Output the [x, y] coordinate of the center of the cell containing the given text.  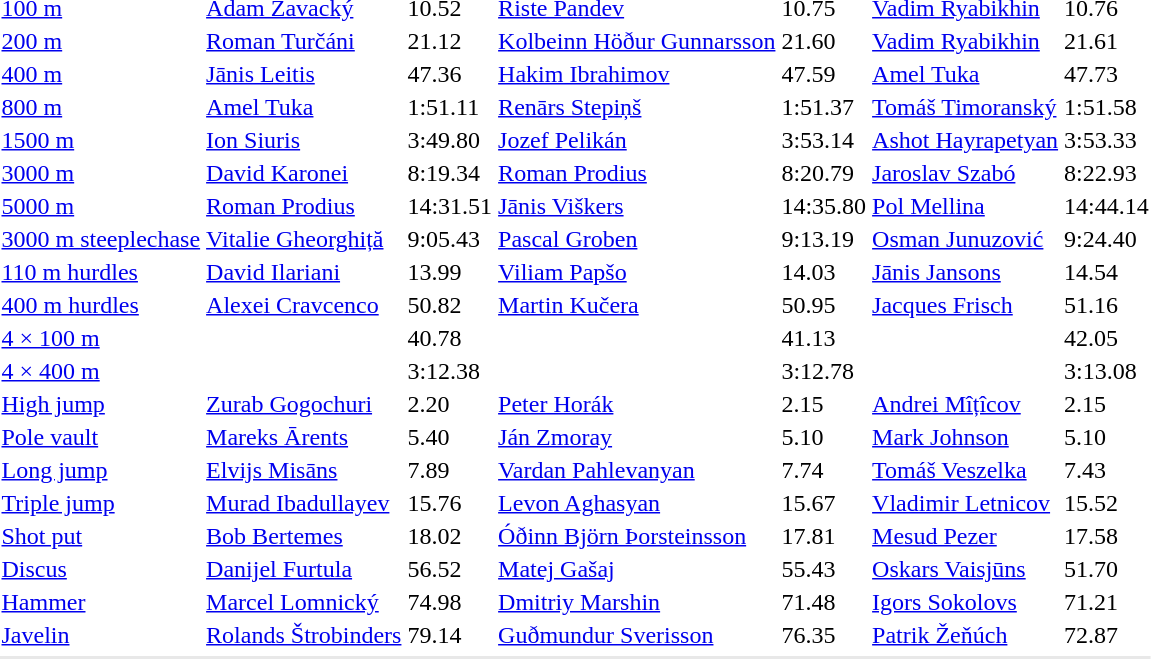
Pol Mellina [966, 206]
Levon Aghasyan [637, 503]
3:13.08 [1107, 371]
High jump [101, 404]
1500 m [101, 140]
15.67 [824, 503]
Andrei Mîțîcov [966, 404]
3:12.38 [450, 371]
Triple jump [101, 503]
Danijel Furtula [304, 569]
18.02 [450, 536]
Ion Siuris [304, 140]
17.81 [824, 536]
7.43 [1107, 470]
14:44.14 [1107, 206]
4 × 100 m [101, 338]
79.14 [450, 635]
Vladimir Letnicov [966, 503]
Ján Zmoray [637, 437]
42.05 [1107, 338]
800 m [101, 107]
Jozef Pelikán [637, 140]
Jānis Jansons [966, 272]
Mareks Ārents [304, 437]
Zurab Gogochuri [304, 404]
8:22.93 [1107, 173]
5000 m [101, 206]
Rolands Štrobinders [304, 635]
1:51.37 [824, 107]
Patrik Žeňúch [966, 635]
Vardan Pahlevanyan [637, 470]
9:24.40 [1107, 239]
Viliam Papšo [637, 272]
3000 m steeplechase [101, 239]
3000 m [101, 173]
Mesud Pezer [966, 536]
50.95 [824, 305]
David Karonei [304, 173]
14.54 [1107, 272]
Peter Horák [637, 404]
8:20.79 [824, 173]
21.60 [824, 41]
72.87 [1107, 635]
7.74 [824, 470]
1:51.58 [1107, 107]
51.70 [1107, 569]
14:35.80 [824, 206]
110 m hurdles [101, 272]
74.98 [450, 602]
56.52 [450, 569]
Murad Ibadullayev [304, 503]
3:49.80 [450, 140]
Martin Kučera [637, 305]
50.82 [450, 305]
Tomáš Veszelka [966, 470]
Óðinn Björn Þorsteinsson [637, 536]
David Ilariani [304, 272]
Vitalie Gheorghiță [304, 239]
Elvijs Misāns [304, 470]
3:53.14 [824, 140]
21.12 [450, 41]
Osman Junuzović [966, 239]
47.36 [450, 74]
8:19.34 [450, 173]
Renārs Stepiņš [637, 107]
Jacques Frisch [966, 305]
Vadim Ryabikhin [966, 41]
Pole vault [101, 437]
Mark Johnson [966, 437]
400 m [101, 74]
47.73 [1107, 74]
14.03 [824, 272]
9:05.43 [450, 239]
Guðmundur Sverisson [637, 635]
41.13 [824, 338]
71.21 [1107, 602]
Oskars Vaisjūns [966, 569]
71.48 [824, 602]
Ashot Hayrapetyan [966, 140]
14:31.51 [450, 206]
Igors Sokolovs [966, 602]
55.43 [824, 569]
76.35 [824, 635]
Dmitriy Marshin [637, 602]
Roman Turčáni [304, 41]
3:12.78 [824, 371]
15.52 [1107, 503]
1:51.11 [450, 107]
7.89 [450, 470]
Jānis Viškers [637, 206]
Kolbeinn Höður Gunnarsson [637, 41]
3:53.33 [1107, 140]
Matej Gašaj [637, 569]
4 × 400 m [101, 371]
13.99 [450, 272]
40.78 [450, 338]
9:13.19 [824, 239]
Jaroslav Szabó [966, 173]
2.20 [450, 404]
Marcel Lomnický [304, 602]
Bob Bertemes [304, 536]
Alexei Cravcenco [304, 305]
200 m [101, 41]
400 m hurdles [101, 305]
21.61 [1107, 41]
Javelin [101, 635]
Discus [101, 569]
Hakim Ibrahimov [637, 74]
15.76 [450, 503]
Hammer [101, 602]
47.59 [824, 74]
5.40 [450, 437]
Tomáš Timoranský [966, 107]
Pascal Groben [637, 239]
Jānis Leitis [304, 74]
17.58 [1107, 536]
51.16 [1107, 305]
Shot put [101, 536]
Long jump [101, 470]
